Output the (x, y) coordinate of the center of the cell containing the given text.  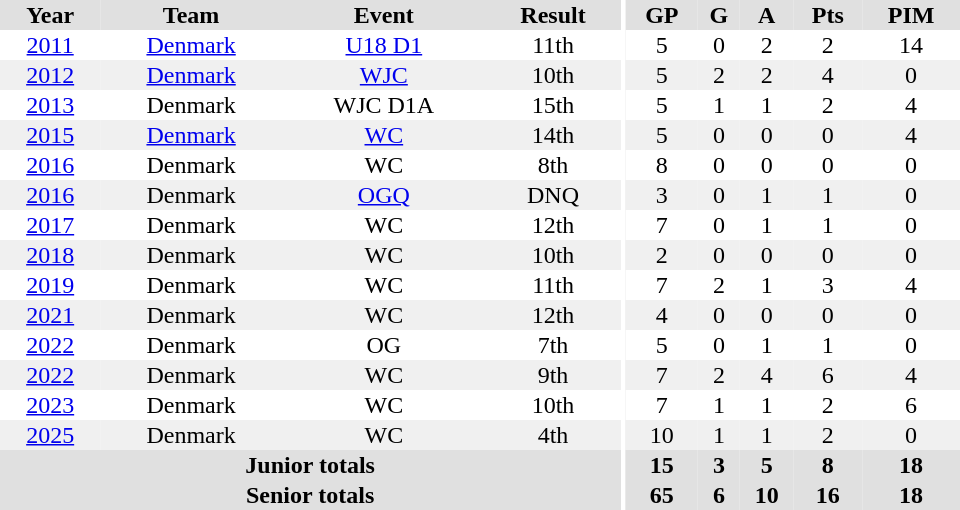
A (766, 15)
Pts (828, 15)
PIM (911, 15)
2025 (50, 435)
GP (662, 15)
65 (662, 495)
14 (911, 45)
Year (50, 15)
2019 (50, 285)
Team (191, 15)
U18 D1 (384, 45)
2018 (50, 255)
WJC D1A (384, 105)
9th (553, 375)
Junior totals (310, 465)
7th (553, 345)
Event (384, 15)
WJC (384, 75)
2013 (50, 105)
2011 (50, 45)
4th (553, 435)
G (720, 15)
15 (662, 465)
Senior totals (310, 495)
2021 (50, 315)
OG (384, 345)
2017 (50, 225)
16 (828, 495)
OGQ (384, 195)
15th (553, 105)
14th (553, 135)
Result (553, 15)
DNQ (553, 195)
2023 (50, 405)
8th (553, 165)
2015 (50, 135)
2012 (50, 75)
